Return [x, y] of the center of cell containing provided text 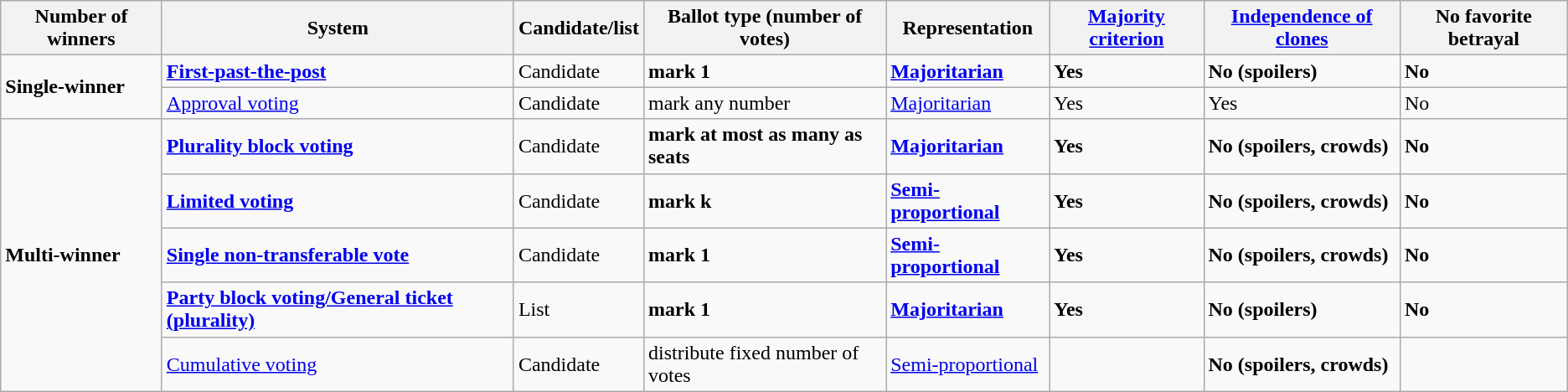
Cumulative voting [338, 364]
Limited voting [338, 201]
Number of winners [82, 28]
Majority criterion [1127, 28]
Representation [968, 28]
Independence of clones [1302, 28]
mark k [764, 201]
No favorite betrayal [1483, 28]
Multi-winner [82, 255]
Single-winner [82, 87]
distribute fixed number of votes [764, 364]
Ballot type (number of votes) [764, 28]
System [338, 28]
List [578, 310]
Plurality block voting [338, 146]
mark at most as many as seats [764, 146]
Approval voting [338, 103]
Candidate/list [578, 28]
Single non-transferable vote [338, 255]
First-past-the-post [338, 71]
mark any number [764, 103]
Party block voting/General ticket (plurality) [338, 310]
